Scan for the cell matching the given text and deliver its [x, y] coordinate at center. 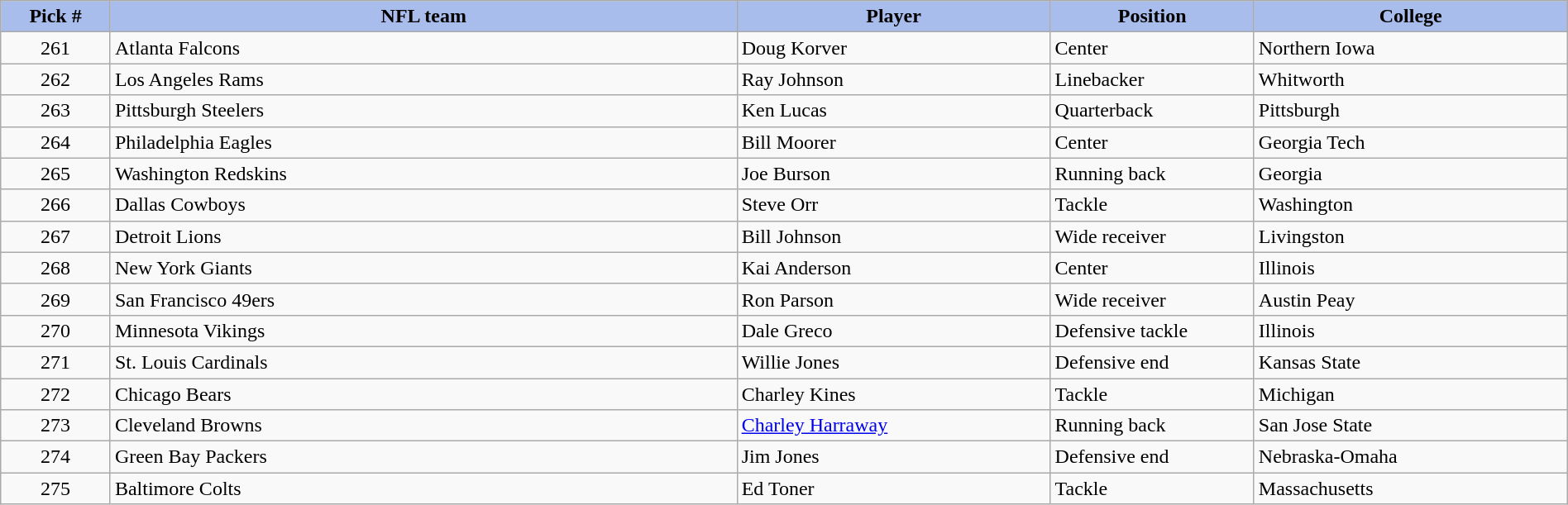
Whitworth [1411, 79]
Chicago Bears [423, 394]
Player [893, 17]
275 [56, 488]
Pittsburgh [1411, 111]
269 [56, 299]
261 [56, 48]
Michigan [1411, 394]
Detroit Lions [423, 236]
Charley Kines [893, 394]
Jim Jones [893, 457]
272 [56, 394]
Kai Anderson [893, 268]
Los Angeles Rams [423, 79]
NFL team [423, 17]
Livingston [1411, 236]
266 [56, 205]
Washington Redskins [423, 174]
Ron Parson [893, 299]
Green Bay Packers [423, 457]
262 [56, 79]
273 [56, 426]
Georgia [1411, 174]
Steve Orr [893, 205]
Doug Korver [893, 48]
264 [56, 142]
Ed Toner [893, 488]
Charley Harraway [893, 426]
St. Louis Cardinals [423, 362]
Dale Greco [893, 331]
Linebacker [1152, 79]
Joe Burson [893, 174]
Pick # [56, 17]
Minnesota Vikings [423, 331]
San Francisco 49ers [423, 299]
Nebraska-Omaha [1411, 457]
Pittsburgh Steelers [423, 111]
Bill Moorer [893, 142]
Kansas State [1411, 362]
Austin Peay [1411, 299]
Philadelphia Eagles [423, 142]
270 [56, 331]
Dallas Cowboys [423, 205]
San Jose State [1411, 426]
Ray Johnson [893, 79]
Baltimore Colts [423, 488]
271 [56, 362]
268 [56, 268]
Willie Jones [893, 362]
Defensive tackle [1152, 331]
265 [56, 174]
Atlanta Falcons [423, 48]
Georgia Tech [1411, 142]
Massachusetts [1411, 488]
Washington [1411, 205]
Ken Lucas [893, 111]
263 [56, 111]
Bill Johnson [893, 236]
Position [1152, 17]
267 [56, 236]
Northern Iowa [1411, 48]
College [1411, 17]
274 [56, 457]
Cleveland Browns [423, 426]
New York Giants [423, 268]
Quarterback [1152, 111]
